Detect which cell encompasses the target text, then output its (x, y) center coordinate. 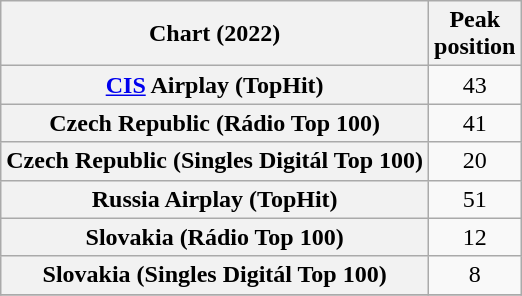
Chart (2022) (215, 34)
12 (475, 237)
Peakposition (475, 34)
51 (475, 199)
43 (475, 85)
Czech Republic (Rádio Top 100) (215, 123)
8 (475, 275)
Slovakia (Singles Digitál Top 100) (215, 275)
20 (475, 161)
Czech Republic (Singles Digitál Top 100) (215, 161)
Russia Airplay (TopHit) (215, 199)
CIS Airplay (TopHit) (215, 85)
Slovakia (Rádio Top 100) (215, 237)
41 (475, 123)
